Capture the cell that displays the provided text and extract its [x, y] central coordinate. 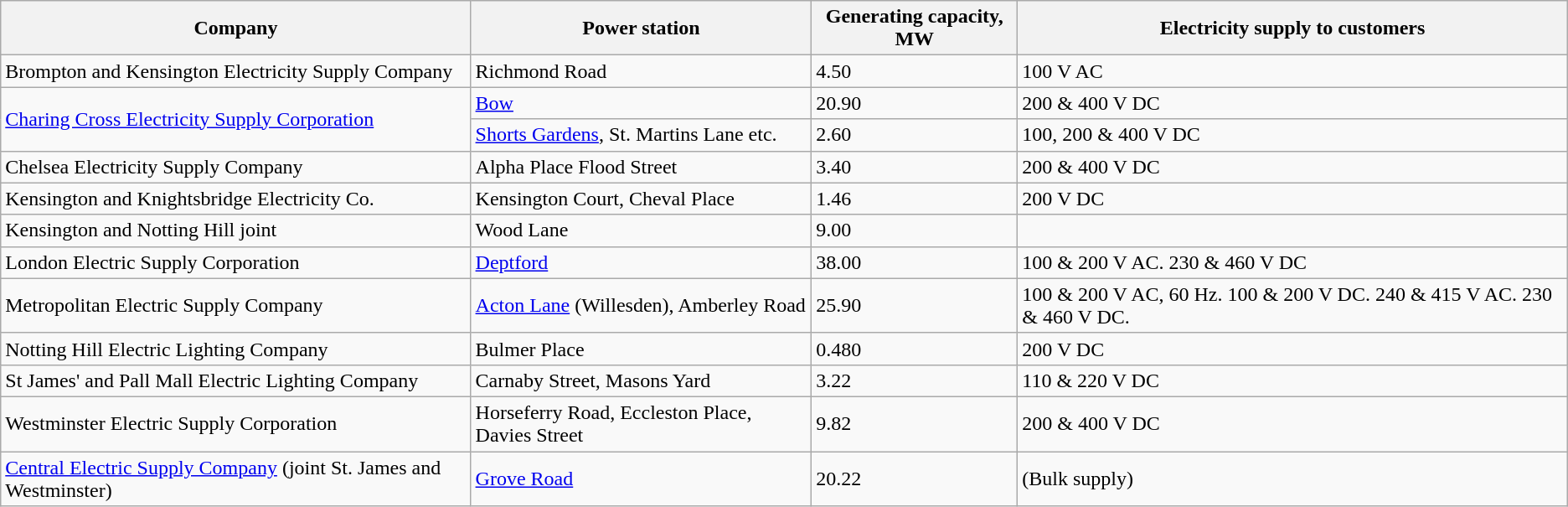
Kensington Court, Cheval Place [642, 199]
Deptford [642, 262]
Power station [642, 28]
Alpha Place Flood Street [642, 167]
Brompton and Kensington Electricity Supply Company [236, 71]
9.82 [915, 424]
London Electric Supply Corporation [236, 262]
Wood Lane [642, 230]
Generating capacity, MW [915, 28]
110 & 220 V DC [1292, 380]
100 & 200 V AC. 230 & 460 V DC [1292, 262]
Shorts Gardens, St. Martins Lane etc. [642, 135]
Bulmer Place [642, 349]
(Bulk supply) [1292, 478]
Charing Cross Electricity Supply Corporation [236, 119]
Notting Hill Electric Lighting Company [236, 349]
100, 200 & 400 V DC [1292, 135]
Westminster Electric Supply Corporation [236, 424]
2.60 [915, 135]
Grove Road [642, 478]
Kensington and Notting Hill joint [236, 230]
3.40 [915, 167]
Acton Lane (Willesden), Amberley Road [642, 305]
Bow [642, 103]
Company [236, 28]
Chelsea Electricity Supply Company [236, 167]
4.50 [915, 71]
1.46 [915, 199]
Kensington and Knightsbridge Electricity Co. [236, 199]
Richmond Road [642, 71]
100 V AC [1292, 71]
Carnaby Street, Masons Yard [642, 380]
20.22 [915, 478]
Electricity supply to customers [1292, 28]
38.00 [915, 262]
Central Electric Supply Company (joint St. James and Westminster) [236, 478]
25.90 [915, 305]
9.00 [915, 230]
3.22 [915, 380]
20.90 [915, 103]
Metropolitan Electric Supply Company [236, 305]
100 & 200 V AC, 60 Hz. 100 & 200 V DC. 240 & 415 V AC. 230 & 460 V DC. [1292, 305]
0.480 [915, 349]
Horseferry Road, Eccleston Place, Davies Street [642, 424]
St James' and Pall Mall Electric Lighting Company [236, 380]
